Output the (X, Y) coordinate of the center of the cell containing the given text.  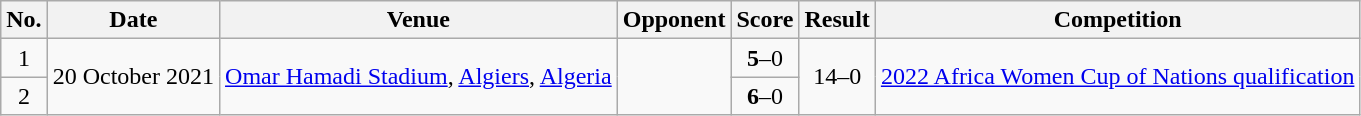
Opponent (674, 20)
Result (837, 20)
Score (765, 20)
6–0 (765, 96)
Competition (1118, 20)
No. (24, 20)
Omar Hamadi Stadium, Algiers, Algeria (419, 77)
14–0 (837, 77)
20 October 2021 (133, 77)
Venue (419, 20)
2 (24, 96)
1 (24, 58)
2022 Africa Women Cup of Nations qualification (1118, 77)
5–0 (765, 58)
Date (133, 20)
